Capture the cell that displays the provided text and extract its (x, y) central coordinate. 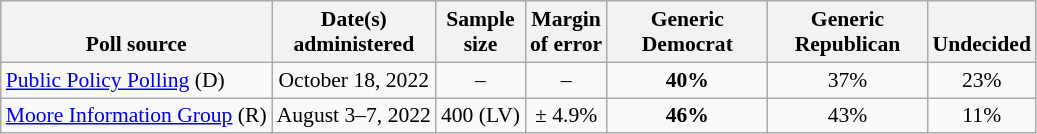
23% (981, 80)
GenericRepublican (847, 32)
400 (LV) (480, 116)
Marginof error (566, 32)
37% (847, 80)
August 3–7, 2022 (354, 116)
Moore Information Group (R) (136, 116)
± 4.9% (566, 116)
October 18, 2022 (354, 80)
Poll source (136, 32)
11% (981, 116)
43% (847, 116)
Public Policy Polling (D) (136, 80)
Samplesize (480, 32)
46% (687, 116)
Undecided (981, 32)
Date(s)administered (354, 32)
GenericDemocrat (687, 32)
40% (687, 80)
